Return the [X, Y] coordinate for the center point of the cell that contains the specified text.  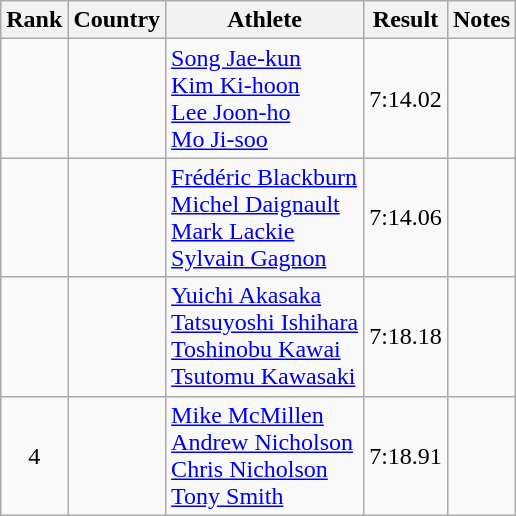
Mike McMillen Andrew Nicholson Chris Nicholson Tony Smith [265, 456]
Yuichi Akasaka Tatsuyoshi Ishihara Toshinobu Kawai Tsutomu Kawasaki [265, 336]
7:14.06 [406, 218]
7:14.02 [406, 98]
7:18.18 [406, 336]
7:18.91 [406, 456]
Result [406, 20]
Notes [481, 20]
Frédéric Blackburn Michel Daignault Mark Lackie Sylvain Gagnon [265, 218]
Athlete [265, 20]
4 [34, 456]
Country [117, 20]
Rank [34, 20]
Song Jae-kun Kim Ki-hoon Lee Joon-ho Mo Ji-soo [265, 98]
